Return the (X, Y) coordinate for the center point of the cell that contains the specified text.  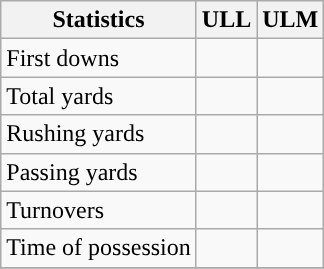
Statistics (99, 20)
Rushing yards (99, 134)
ULM (290, 20)
Turnovers (99, 210)
First downs (99, 58)
Time of possession (99, 248)
Passing yards (99, 172)
Total yards (99, 96)
ULL (226, 20)
